Determine the [X, Y] coordinate at the center of the cell enclosing the given text.  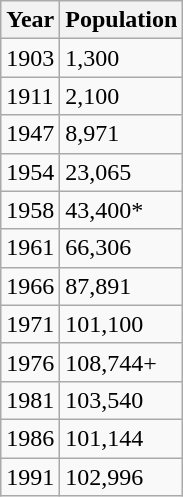
66,306 [122, 248]
Year [30, 20]
101,100 [122, 324]
1954 [30, 172]
1971 [30, 324]
108,744+ [122, 362]
1,300 [122, 58]
87,891 [122, 286]
1911 [30, 96]
43,400* [122, 210]
8,971 [122, 134]
102,996 [122, 477]
101,144 [122, 438]
1981 [30, 400]
1903 [30, 58]
1961 [30, 248]
1947 [30, 134]
23,065 [122, 172]
1966 [30, 286]
1958 [30, 210]
Population [122, 20]
2,100 [122, 96]
1986 [30, 438]
103,540 [122, 400]
1991 [30, 477]
1976 [30, 362]
